Locate the cell with the specified text and output its (x, y) center coordinate. 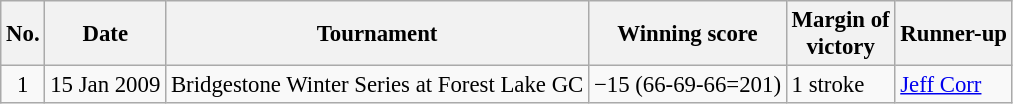
Tournament (378, 34)
Bridgestone Winter Series at Forest Lake GC (378, 85)
Runner-up (954, 34)
1 stroke (840, 85)
−15 (66-69-66=201) (688, 85)
Date (106, 34)
Jeff Corr (954, 85)
Margin ofvictory (840, 34)
1 (23, 85)
Winning score (688, 34)
15 Jan 2009 (106, 85)
No. (23, 34)
